Search for the cell housing the specified text and yield its (X, Y) center coordinate. 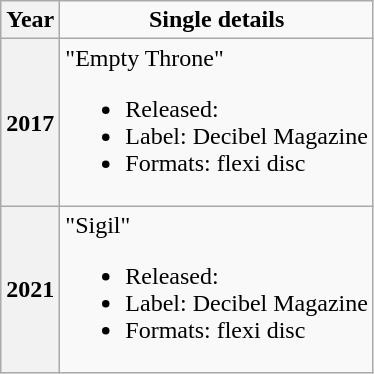
2017 (30, 122)
Year (30, 20)
"Sigil"Released: Label: Decibel MagazineFormats: flexi disc (217, 290)
"Empty Throne"Released: Label: Decibel MagazineFormats: flexi disc (217, 122)
Single details (217, 20)
2021 (30, 290)
